Determine the (X, Y) coordinate at the center of the cell enclosing the given text.  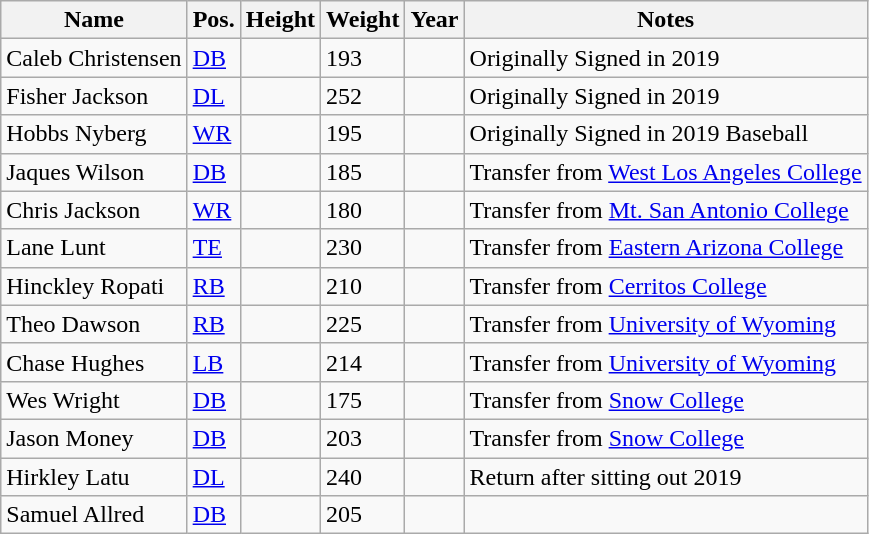
Transfer from Cerritos College (666, 286)
Hirkley Latu (94, 477)
240 (363, 477)
TE (214, 248)
Theo Dawson (94, 324)
Originally Signed in 2019 Baseball (666, 134)
LB (214, 362)
Jaques Wilson (94, 172)
252 (363, 96)
Hobbs Nyberg (94, 134)
Transfer from Eastern Arizona College (666, 248)
225 (363, 324)
230 (363, 248)
Hinckley Ropati (94, 286)
Jason Money (94, 438)
Weight (363, 20)
180 (363, 210)
Name (94, 20)
Year (434, 20)
Chase Hughes (94, 362)
Samuel Allred (94, 515)
Fisher Jackson (94, 96)
Transfer from Mt. San Antonio College (666, 210)
193 (363, 58)
Wes Wright (94, 400)
185 (363, 172)
Return after sitting out 2019 (666, 477)
175 (363, 400)
Chris Jackson (94, 210)
214 (363, 362)
Notes (666, 20)
Transfer from West Los Angeles College (666, 172)
203 (363, 438)
Caleb Christensen (94, 58)
Pos. (214, 20)
Lane Lunt (94, 248)
210 (363, 286)
Height (280, 20)
195 (363, 134)
205 (363, 515)
